Identify which cell holds the provided text, then report its (x, y) central coordinate. 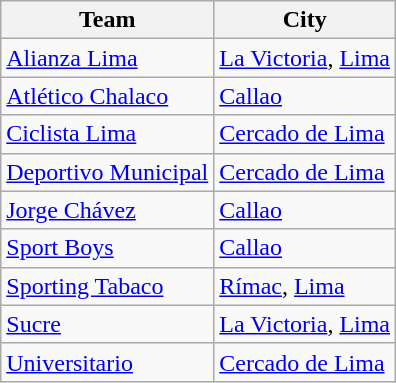
Sport Boys (108, 248)
Team (108, 20)
Sucre (108, 324)
Sporting Tabaco (108, 286)
Alianza Lima (108, 58)
Deportivo Municipal (108, 172)
City (305, 20)
Rímac, Lima (305, 286)
Jorge Chávez (108, 210)
Universitario (108, 362)
Atlético Chalaco (108, 96)
Ciclista Lima (108, 134)
